Return the [X, Y] coordinate for the center point of the cell that contains the specified text.  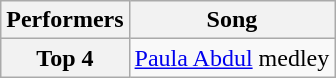
Performers [65, 20]
Paula Abdul medley [232, 58]
Top 4 [65, 58]
Song [232, 20]
